Identify which cell holds the provided text, then report its [x, y] central coordinate. 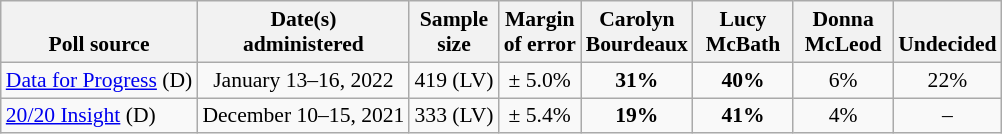
22% [947, 80]
4% [843, 116]
LucyMcBath [743, 32]
40% [743, 80]
± 5.0% [540, 80]
Date(s)administered [303, 32]
Data for Progress (D) [100, 80]
333 (LV) [454, 116]
419 (LV) [454, 80]
19% [637, 116]
– [947, 116]
6% [843, 80]
41% [743, 116]
Poll source [100, 32]
December 10–15, 2021 [303, 116]
January 13–16, 2022 [303, 80]
31% [637, 80]
20/20 Insight (D) [100, 116]
DonnaMcLeod [843, 32]
Samplesize [454, 32]
± 5.4% [540, 116]
CarolynBourdeaux [637, 32]
Marginof error [540, 32]
Undecided [947, 32]
